From the cell containing the given text, extract its center point as (x, y) coordinate. 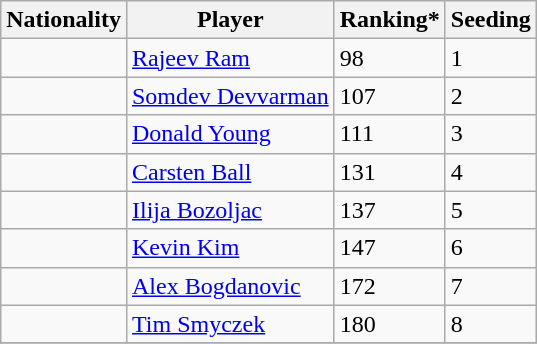
5 (490, 210)
Alex Bogdanovic (230, 286)
172 (390, 286)
3 (490, 134)
180 (390, 324)
147 (390, 248)
111 (390, 134)
4 (490, 172)
7 (490, 286)
98 (390, 58)
Donald Young (230, 134)
137 (390, 210)
131 (390, 172)
Somdev Devvarman (230, 96)
Nationality (64, 20)
2 (490, 96)
6 (490, 248)
Rajeev Ram (230, 58)
Tim Smyczek (230, 324)
Player (230, 20)
Seeding (490, 20)
Kevin Kim (230, 248)
Ilija Bozoljac (230, 210)
Carsten Ball (230, 172)
1 (490, 58)
8 (490, 324)
Ranking* (390, 20)
107 (390, 96)
